Capture the cell that displays the provided text and extract its (x, y) central coordinate. 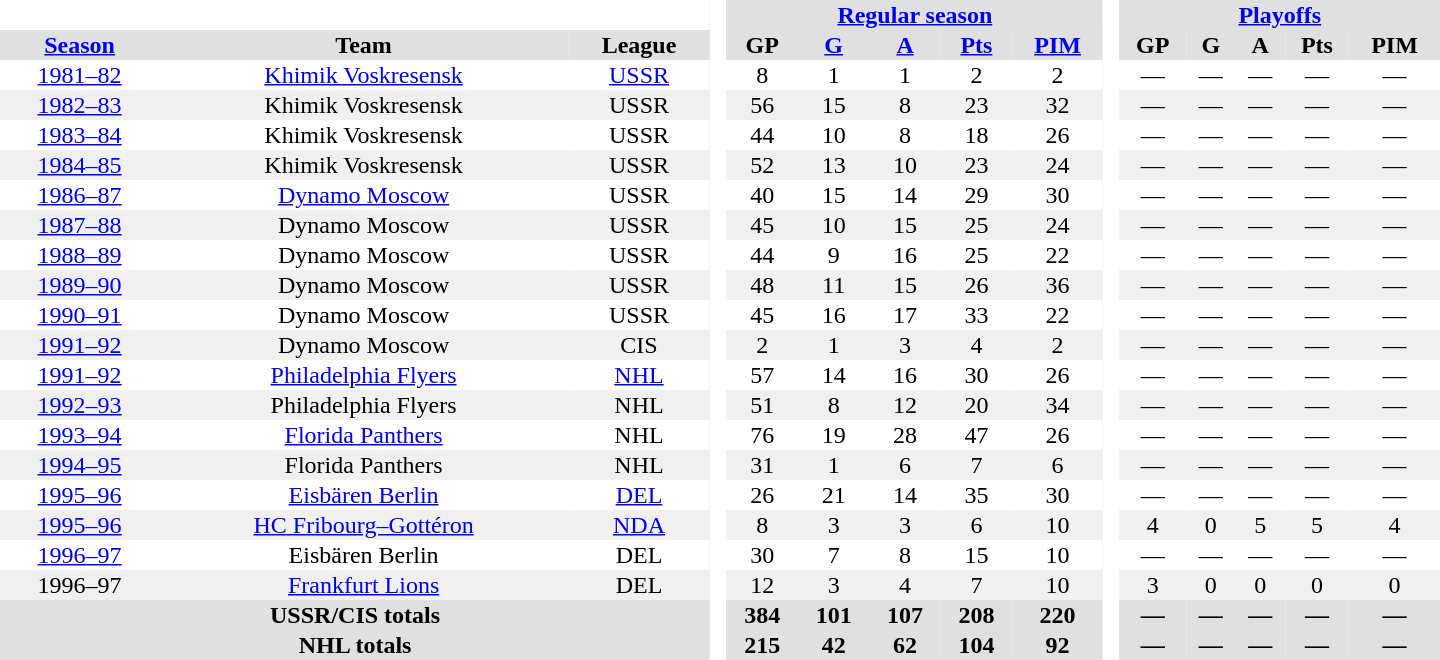
1994–95 (80, 465)
Regular season (915, 15)
HC Fribourg–Gottéron (364, 525)
League (639, 45)
40 (762, 195)
9 (834, 255)
13 (834, 165)
33 (976, 315)
42 (834, 645)
1988–89 (80, 255)
20 (976, 405)
1993–94 (80, 435)
28 (904, 435)
34 (1058, 405)
29 (976, 195)
CIS (639, 345)
35 (976, 495)
215 (762, 645)
NHL totals (355, 645)
47 (976, 435)
19 (834, 435)
18 (976, 135)
1986–87 (80, 195)
57 (762, 375)
Team (364, 45)
1989–90 (80, 285)
51 (762, 405)
1992–93 (80, 405)
11 (834, 285)
1982–83 (80, 105)
92 (1058, 645)
48 (762, 285)
76 (762, 435)
USSR/CIS totals (355, 615)
1987–88 (80, 225)
220 (1058, 615)
Frankfurt Lions (364, 585)
208 (976, 615)
1983–84 (80, 135)
56 (762, 105)
107 (904, 615)
1981–82 (80, 75)
36 (1058, 285)
NDA (639, 525)
Season (80, 45)
Playoffs (1280, 15)
32 (1058, 105)
384 (762, 615)
101 (834, 615)
104 (976, 645)
1990–91 (80, 315)
17 (904, 315)
31 (762, 465)
21 (834, 495)
1984–85 (80, 165)
52 (762, 165)
62 (904, 645)
